From the cell containing the given text, extract its center point as [X, Y] coordinate. 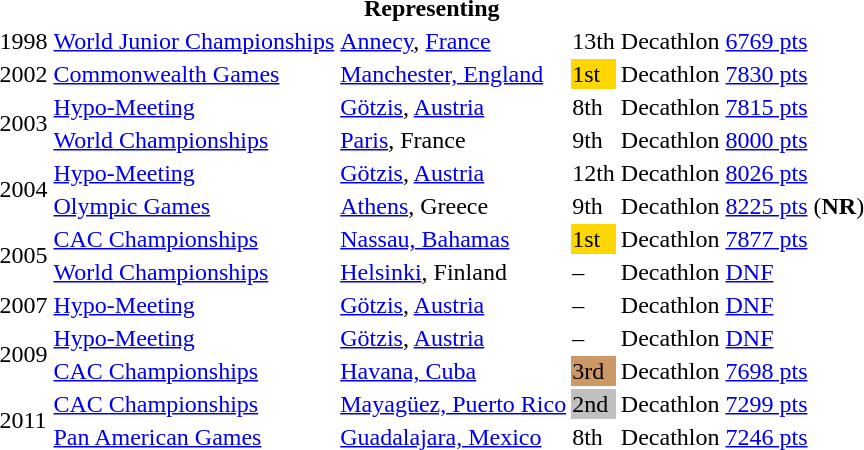
12th [594, 173]
Mayagüez, Puerto Rico [454, 404]
Athens, Greece [454, 206]
3rd [594, 371]
Manchester, England [454, 74]
Paris, France [454, 140]
Helsinki, Finland [454, 272]
13th [594, 41]
2nd [594, 404]
Havana, Cuba [454, 371]
Commonwealth Games [194, 74]
Annecy, France [454, 41]
Nassau, Bahamas [454, 239]
8th [594, 107]
World Junior Championships [194, 41]
Olympic Games [194, 206]
